Pinpoint the cell where the given text exists, returning its [x, y] midpoint coordinate. 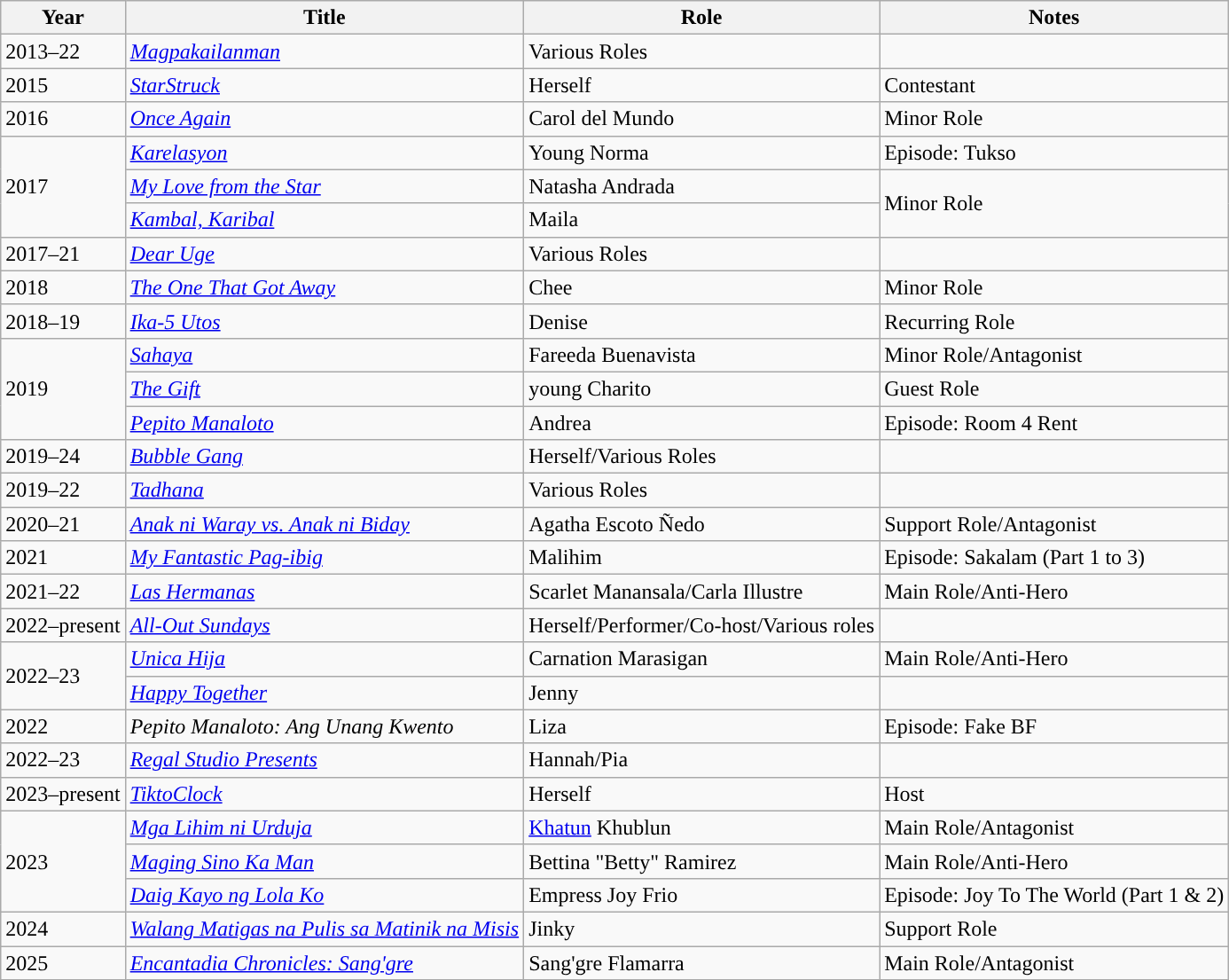
2013–22 [63, 51]
Episode: Fake BF [1054, 726]
Bubble Gang [325, 457]
Anak ni Waray vs. Anak ni Biday [325, 524]
Las Hermanas [325, 592]
2021 [63, 558]
Carol del Mundo [702, 119]
Maging Sino Ka Man [325, 861]
Natasha Andrada [702, 186]
Kambal, Karibal [325, 220]
2023–present [63, 794]
Liza [702, 726]
Tadhana [325, 490]
2023 [63, 861]
Carnation Marasigan [702, 659]
Happy Together [325, 693]
Herself/Various Roles [702, 457]
My Fantastic Pag-ibig [325, 558]
2018 [63, 287]
Walang Matigas na Pulis sa Matinik na Misis [325, 929]
2025 [63, 962]
Denise [702, 321]
Jinky [702, 929]
Mga Lihim ni Urduja [325, 827]
Bettina "Betty" Ramirez [702, 861]
The Gift [325, 388]
Host [1054, 794]
Unica Hija [325, 659]
Andrea [702, 423]
Sang'gre Flamarra [702, 962]
Episode: Tukso [1054, 153]
Ika-5 Utos [325, 321]
Agatha Escoto Ñedo [702, 524]
2024 [63, 929]
Year [63, 18]
Magpakailanman [325, 51]
2019–24 [63, 457]
2016 [63, 119]
Karelasyon [325, 153]
Episode: Room 4 Rent [1054, 423]
Support Role/Antagonist [1054, 524]
2022–present [63, 625]
Minor Role/Antagonist [1054, 355]
Hannah/Pia [702, 760]
Once Again [325, 119]
TiktoClock [325, 794]
Scarlet Manansala/Carla Illustre [702, 592]
The One That Got Away [325, 287]
Contestant [1054, 85]
Daig Kayo ng Lola Ko [325, 895]
Notes [1054, 18]
StarStruck [325, 85]
Fareeda Buenavista [702, 355]
Malihim [702, 558]
Sahaya [325, 355]
2021–22 [63, 592]
2017 [63, 186]
My Love from the Star [325, 186]
Young Norma [702, 153]
Episode: Sakalam (Part 1 to 3) [1054, 558]
2020–21 [63, 524]
Support Role [1054, 929]
2022 [63, 726]
2015 [63, 85]
young Charito [702, 388]
Pepito Manaloto [325, 423]
Pepito Manaloto: Ang Unang Kwento [325, 726]
2018–19 [63, 321]
Chee [702, 287]
Herself/Performer/Co-host/Various roles [702, 625]
Khatun Khublun [702, 827]
2019–22 [63, 490]
Recurring Role [1054, 321]
Regal Studio Presents [325, 760]
2017–21 [63, 254]
Guest Role [1054, 388]
Title [325, 18]
Empress Joy Frio [702, 895]
Jenny [702, 693]
Maila [702, 220]
Encantadia Chronicles: Sang'gre [325, 962]
Episode: Joy To The World (Part 1 & 2) [1054, 895]
Role [702, 18]
Dear Uge [325, 254]
All-Out Sundays [325, 625]
2019 [63, 388]
